Find where the given text appears and provide that cell's center as (X, Y) coordinate. 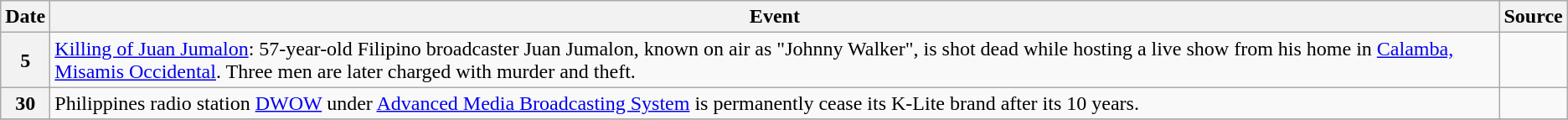
5 (25, 60)
Philippines radio station DWOW under Advanced Media Broadcasting System is permanently cease its K-Lite brand after its 10 years. (775, 103)
Event (775, 17)
Source (1533, 17)
30 (25, 103)
Date (25, 17)
